Scan for the cell matching the given text and deliver its [X, Y] coordinate at center. 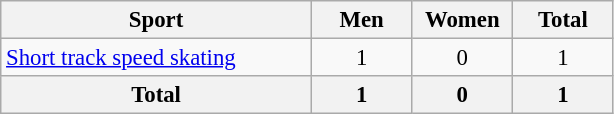
Short track speed skating [156, 58]
Men [362, 20]
Women [462, 20]
Sport [156, 20]
